Return [X, Y] of the center of cell containing provided text 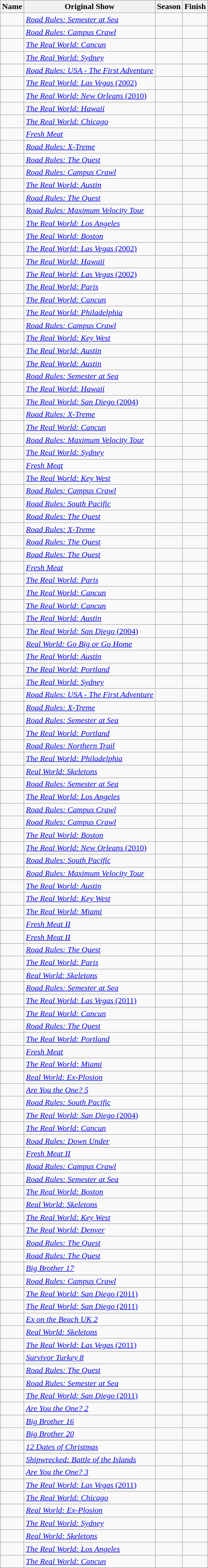
Road Rules: Down Under [90, 1141]
Are You the One? 2 [90, 1409]
12 Dates of Christmas [90, 1447]
Original Show [90, 7]
Ex on the Beach UK 2 [90, 1319]
Real World: Go Big or Go Home [90, 644]
Shipwrecked: Battle of the Islands [90, 1460]
Are You the One? 3 [90, 1472]
Name [12, 7]
The Real World: Denver [90, 1230]
Big Brother 17 [90, 1268]
Survivor Turkey 8 [90, 1357]
Road Rules: Northern Trail [90, 746]
Are You the One? 5 [90, 1090]
Big Brother 20 [90, 1434]
Season [169, 7]
Finish [195, 7]
Big Brother 16 [90, 1421]
